Return the (x, y) coordinate for the center point of the cell that contains the specified text.  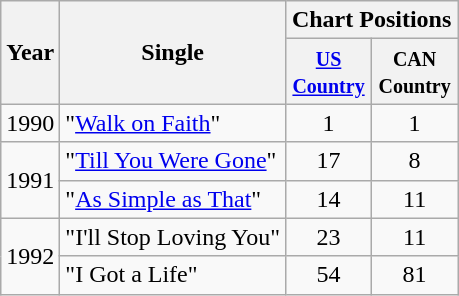
8 (415, 161)
14 (329, 199)
CAN Country (415, 72)
1992 (30, 256)
1990 (30, 123)
Year (30, 52)
"Till You Were Gone" (173, 161)
1991 (30, 180)
US Country (329, 72)
17 (329, 161)
"I'll Stop Loving You" (173, 237)
Chart Positions (372, 20)
81 (415, 275)
"Walk on Faith" (173, 123)
"As Simple as That" (173, 199)
"I Got a Life" (173, 275)
23 (329, 237)
Single (173, 52)
54 (329, 275)
